Return [X, Y] of the center of cell containing provided text 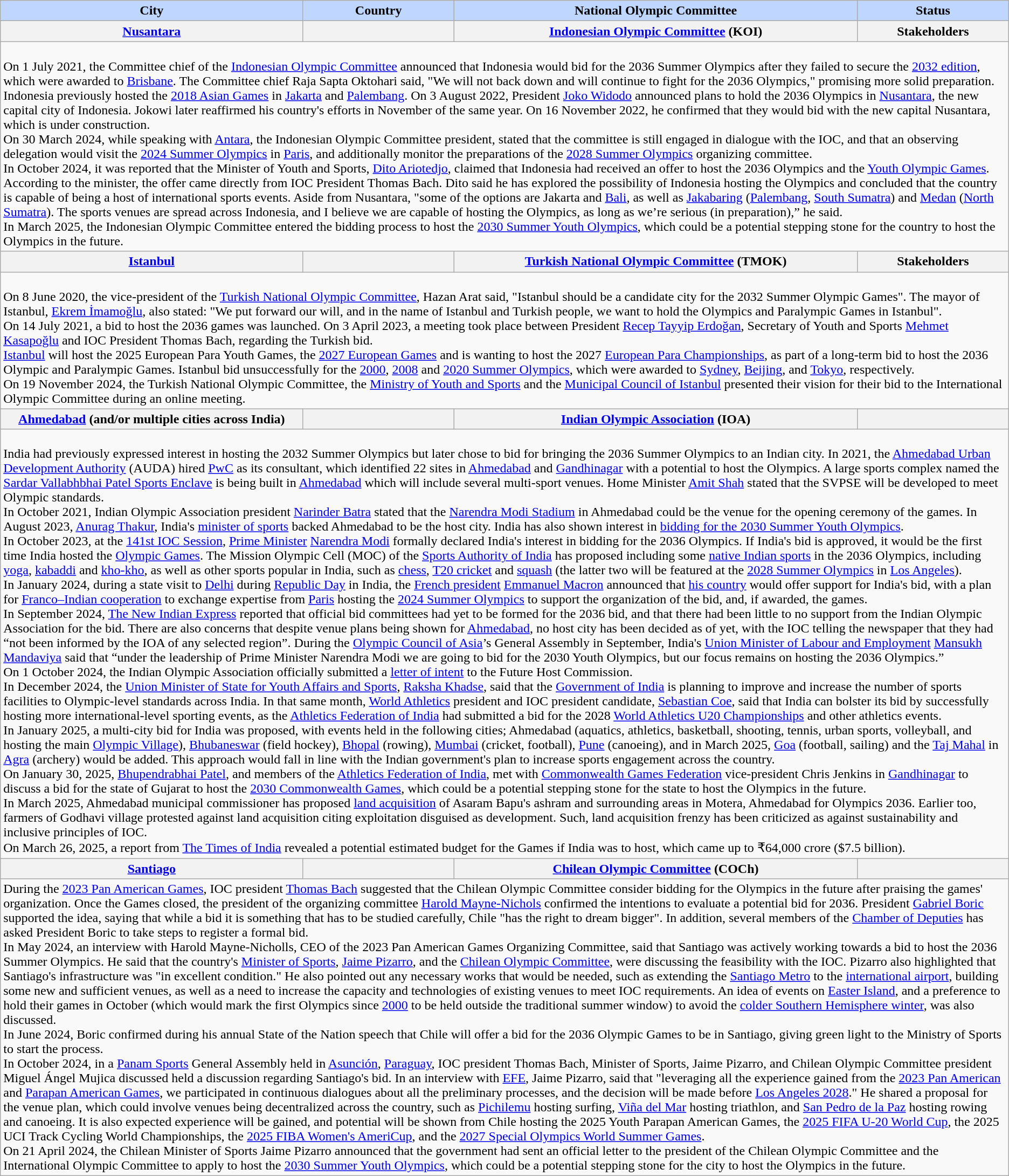
Status [934, 11]
Turkish National Olympic Committee (TMOK) [655, 262]
Country [378, 11]
Indian Olympic Association (IOA) [655, 419]
National Olympic Committee [655, 11]
Ahmedabad (and/or multiple cities across India) [152, 419]
Santiago [152, 869]
Indonesian Olympic Committee (KOI) [655, 31]
City [152, 11]
Nusantara [152, 31]
Chilean Olympic Committee (COCh) [655, 869]
Istanbul [152, 262]
